Determine the (X, Y) coordinate at the center of the cell enclosing the given text.  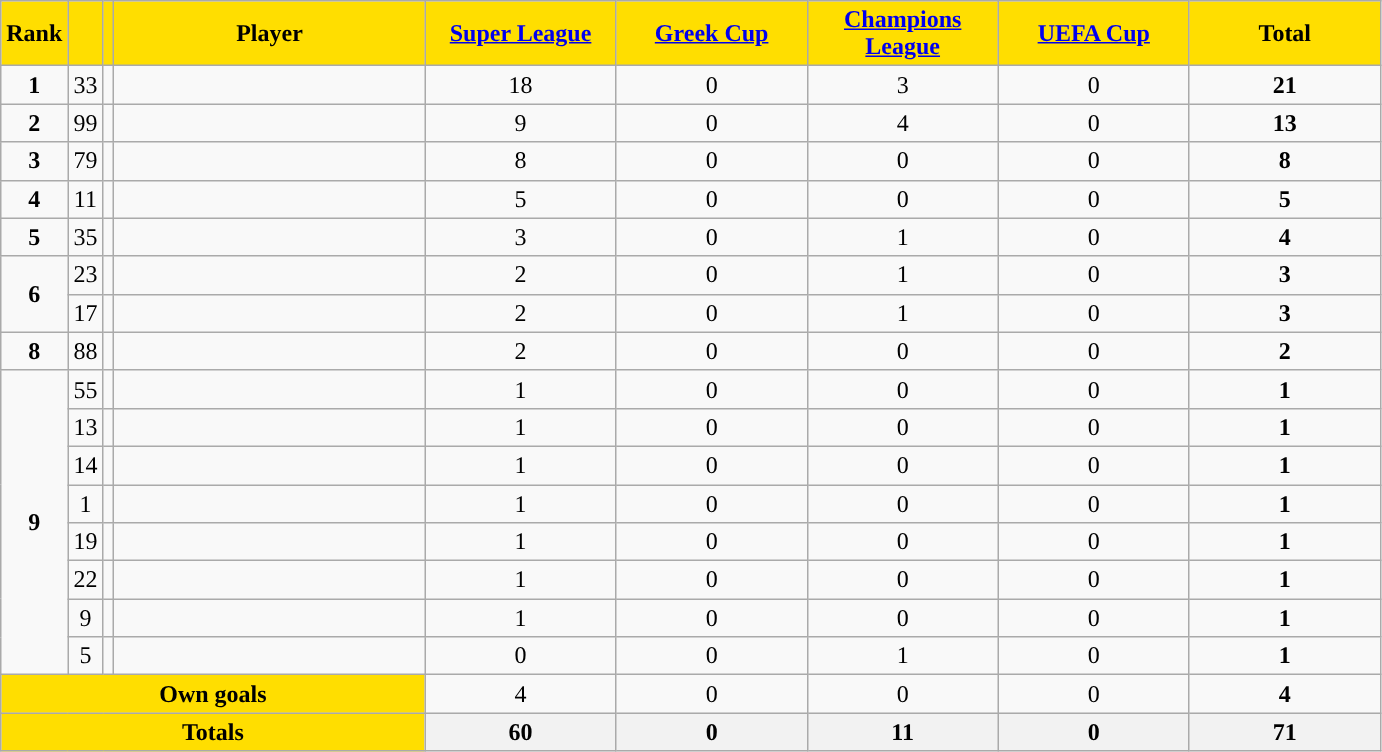
Greek Cup (712, 34)
55 (86, 389)
Champions League (902, 34)
18 (520, 85)
Total (1284, 34)
79 (86, 161)
UEFA Cup (1094, 34)
35 (86, 237)
33 (86, 85)
14 (86, 465)
Player (270, 34)
22 (86, 580)
Super League (520, 34)
6 (34, 294)
Totals (213, 732)
Rank (34, 34)
88 (86, 351)
23 (86, 275)
21 (1284, 85)
99 (86, 123)
17 (86, 313)
Own goals (213, 694)
19 (86, 542)
71 (1284, 732)
60 (520, 732)
